Provide the (x, y) coordinate of the cell's center where the given text is located.  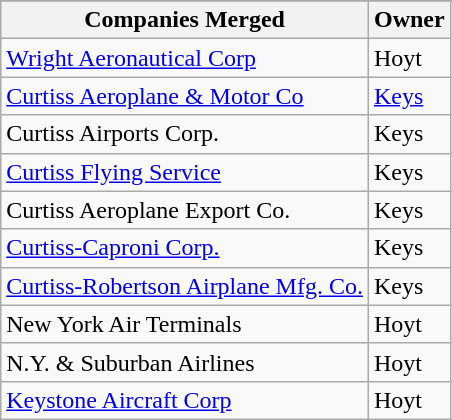
Curtiss-Robertson Airplane Mfg. Co. (185, 286)
Companies Merged (185, 20)
New York Air Terminals (185, 324)
Curtiss Flying Service (185, 172)
Wright Aeronautical Corp (185, 58)
Owner (409, 20)
N.Y. & Suburban Airlines (185, 362)
Curtiss Aeroplane Export Co. (185, 210)
Curtiss Airports Corp. (185, 134)
Curtiss Aeroplane & Motor Co (185, 96)
Curtiss-Caproni Corp. (185, 248)
Keystone Aircraft Corp (185, 400)
